Locate the cell with the specified text and output its (x, y) center coordinate. 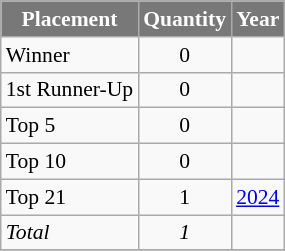
2024 (258, 197)
Top 10 (70, 162)
Winner (70, 55)
Total (70, 233)
Quantity (184, 19)
Top 21 (70, 197)
Year (258, 19)
Placement (70, 19)
Top 5 (70, 126)
1st Runner-Up (70, 90)
